Capture the cell that displays the provided text and extract its (X, Y) central coordinate. 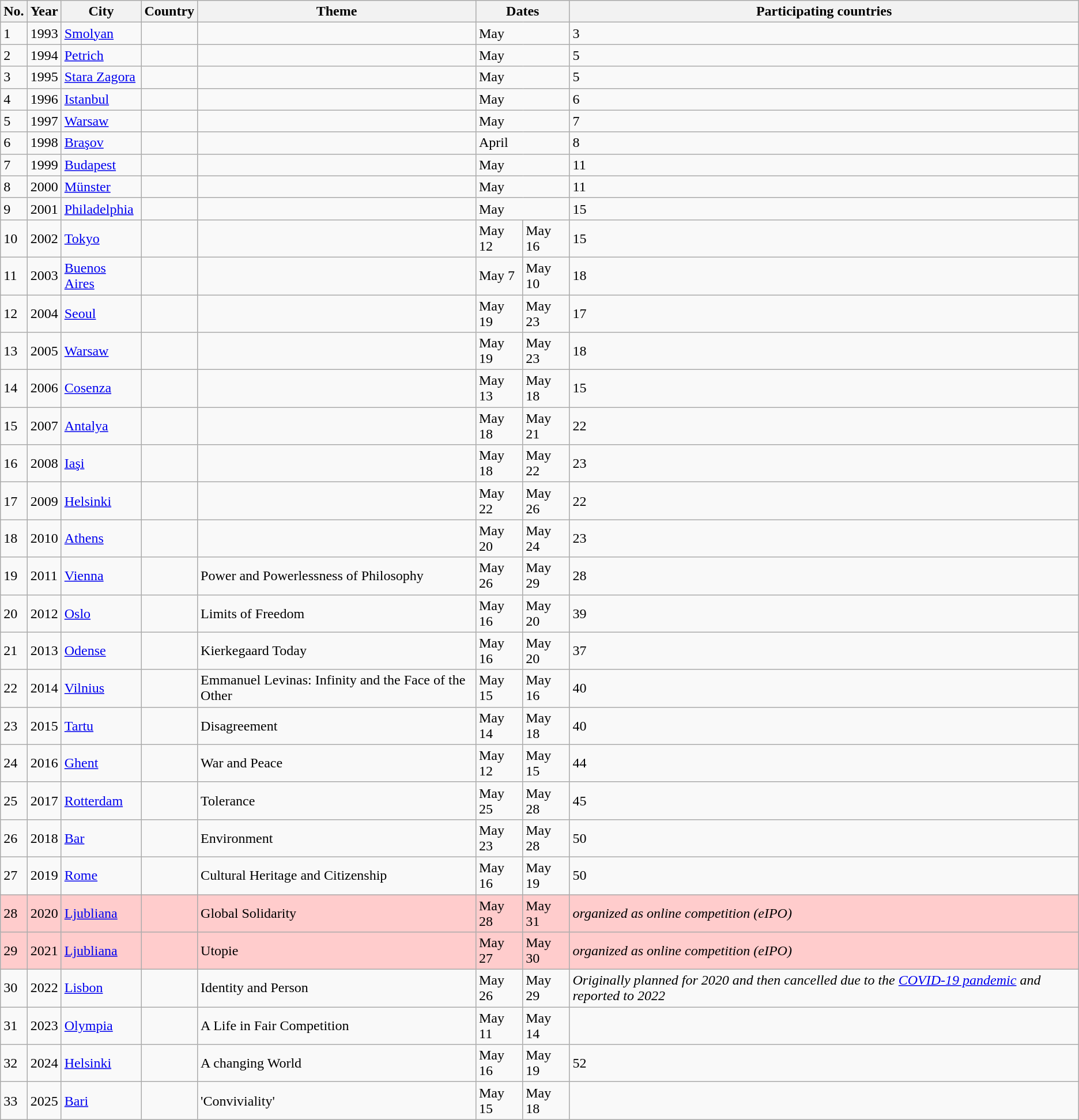
2016 (44, 763)
Münster (101, 187)
Environment (337, 838)
9 (14, 209)
39 (824, 613)
13 (14, 351)
Antalya (101, 426)
Olympia (101, 1026)
2002 (44, 239)
2012 (44, 613)
1999 (44, 165)
1998 (44, 143)
Tokyo (101, 239)
45 (824, 801)
Philadelphia (101, 209)
War and Peace (337, 763)
Lisbon (101, 989)
2023 (44, 1026)
Petrich (101, 55)
Bari (101, 1100)
May 25 (499, 801)
Odense (101, 651)
2017 (44, 801)
Vienna (101, 576)
Utopie (337, 951)
2010 (44, 538)
May 13 (499, 388)
52 (824, 1064)
April (522, 143)
2000 (44, 187)
Tolerance (337, 801)
31 (14, 1026)
2021 (44, 951)
1995 (44, 77)
2001 (44, 209)
May 27 (499, 951)
Power and Powerlessness of Philosophy (337, 576)
2003 (44, 275)
1 (14, 33)
16 (14, 463)
Originally planned for 2020 and then cancelled due to the COVID-19 pandemic and reported to 2022 (824, 989)
2009 (44, 501)
2008 (44, 463)
1993 (44, 33)
Year (44, 12)
14 (14, 388)
Limits of Freedom (337, 613)
Ghent (101, 763)
Iaşi (101, 463)
2007 (44, 426)
12 (14, 313)
Theme (337, 12)
2005 (44, 351)
May 10 (546, 275)
Emmanuel Levinas: Infinity and the Face of the Other (337, 688)
Identity and Person (337, 989)
2006 (44, 388)
2004 (44, 313)
2024 (44, 1064)
44 (824, 763)
Rome (101, 876)
A Life in Fair Competition (337, 1026)
Smolyan (101, 33)
May 21 (546, 426)
26 (14, 838)
1996 (44, 99)
Braşov (101, 143)
Participating countries (824, 12)
'Conviviality' (337, 1100)
May 31 (546, 913)
Cosenza (101, 388)
24 (14, 763)
1994 (44, 55)
Buenos Aires (101, 275)
19 (14, 576)
Stara Zagora (101, 77)
2025 (44, 1100)
Athens (101, 538)
32 (14, 1064)
May 11 (499, 1026)
20 (14, 613)
27 (14, 876)
2011 (44, 576)
Dates (522, 12)
37 (824, 651)
2015 (44, 726)
21 (14, 651)
1997 (44, 121)
Vilnius (101, 688)
City (101, 12)
Oslo (101, 613)
A changing World (337, 1064)
10 (14, 239)
Istanbul (101, 99)
Seoul (101, 313)
2018 (44, 838)
4 (14, 99)
33 (14, 1100)
Country (169, 12)
Disagreement (337, 726)
No. (14, 12)
2 (14, 55)
2014 (44, 688)
Budapest (101, 165)
2019 (44, 876)
May 24 (546, 538)
30 (14, 989)
2013 (44, 651)
May 7 (499, 275)
25 (14, 801)
Cultural Heritage and Citizenship (337, 876)
Global Solidarity (337, 913)
2022 (44, 989)
Kierkegaard Today (337, 651)
Rotterdam (101, 801)
29 (14, 951)
2020 (44, 913)
Tartu (101, 726)
May 30 (546, 951)
Bar (101, 838)
